Return [X, Y] of the center of cell containing provided text 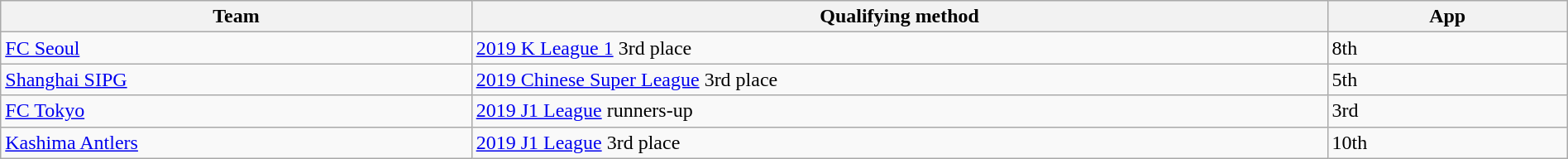
FC Tokyo [237, 111]
Shanghai SIPG [237, 79]
5th [1447, 79]
2019 K League 1 3rd place [900, 48]
3rd [1447, 111]
App [1447, 17]
2019 Chinese Super League 3rd place [900, 79]
Kashima Antlers [237, 142]
2019 J1 League runners-up [900, 111]
Team [237, 17]
10th [1447, 142]
8th [1447, 48]
2019 J1 League 3rd place [900, 142]
Qualifying method [900, 17]
FC Seoul [237, 48]
